Provide the [x, y] coordinate of the cell's center where the given text is located.  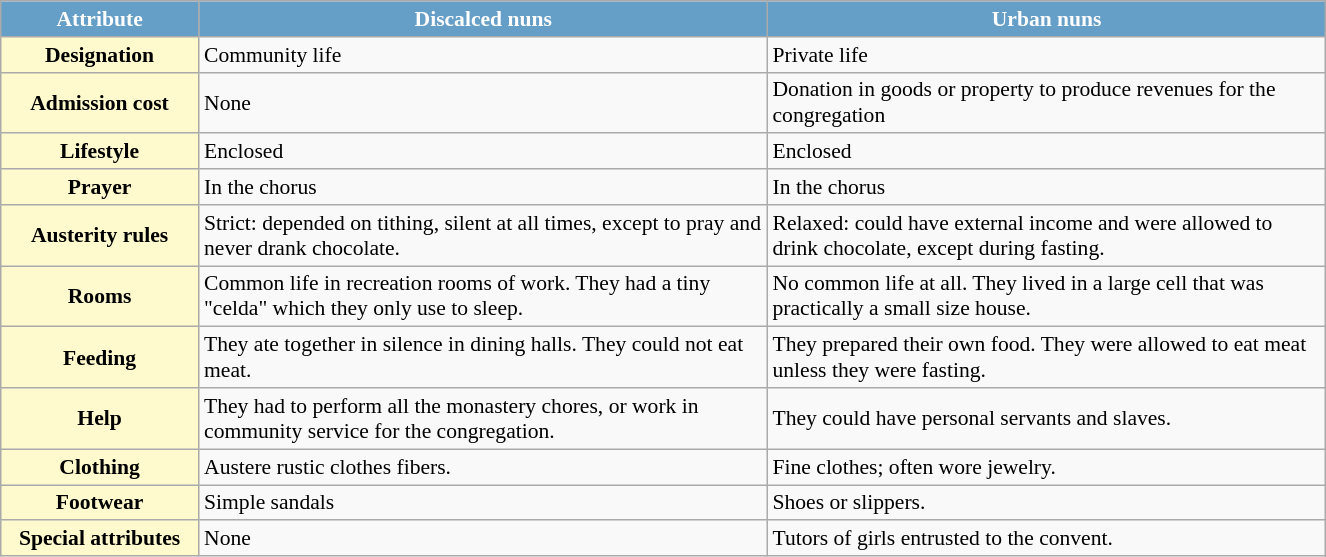
Shoes or slippers. [1046, 503]
Common life in recreation rooms of work. They had a tiny "celda" which they only use to sleep. [483, 296]
Donation in goods or property to produce revenues for the congregation [1046, 102]
Footwear [100, 503]
Private life [1046, 55]
Designation [100, 55]
Admission cost [100, 102]
They ate together in silence in dining halls. They could not eat meat. [483, 358]
Feeding [100, 358]
Austere rustic clothes fibers. [483, 467]
Strict: depended on tithing, silent at all times, except to pray and never drank chocolate. [483, 236]
Austerity rules [100, 236]
Fine clothes; often wore jewelry. [1046, 467]
Attribute [100, 19]
Tutors of girls entrusted to the convent. [1046, 539]
Prayer [100, 187]
Community life [483, 55]
They had to perform all the monastery chores, or work in community service for the congregation. [483, 418]
Discalced nuns [483, 19]
They could have personal servants and slaves. [1046, 418]
Urban nuns [1046, 19]
Special attributes [100, 539]
Clothing [100, 467]
Rooms [100, 296]
Simple sandals [483, 503]
They prepared their own food. They were allowed to eat meat unless they were fasting. [1046, 358]
Lifestyle [100, 152]
Relaxed: could have external income and were allowed to drink chocolate, except during fasting. [1046, 236]
Help [100, 418]
No common life at all. They lived in a large cell that was practically a small size house. [1046, 296]
